Detect which cell encompasses the target text, then output its [x, y] center coordinate. 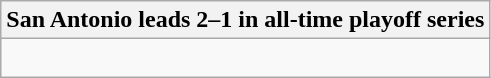
San Antonio leads 2–1 in all-time playoff series [246, 20]
